For the text-containing cell, return its midpoint in [x, y] coordinate format. 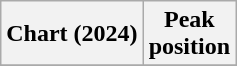
Peakposition [189, 34]
Chart (2024) [72, 34]
